Return the [x, y] coordinate for the center point of the cell that contains the specified text.  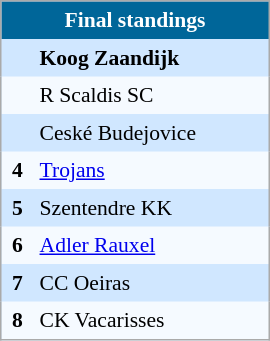
Koog Zaandijk [152, 58]
Ceské Budejovice [152, 133]
6 [18, 245]
CK Vacarisses [152, 321]
Final standings [135, 20]
5 [18, 208]
8 [18, 321]
R Scaldis SC [152, 95]
Adler Rauxel [152, 245]
4 [18, 171]
Trojans [152, 171]
7 [18, 283]
CC Oeiras [152, 283]
Szentendre KK [152, 208]
